For the text-containing cell, return its midpoint in [x, y] coordinate format. 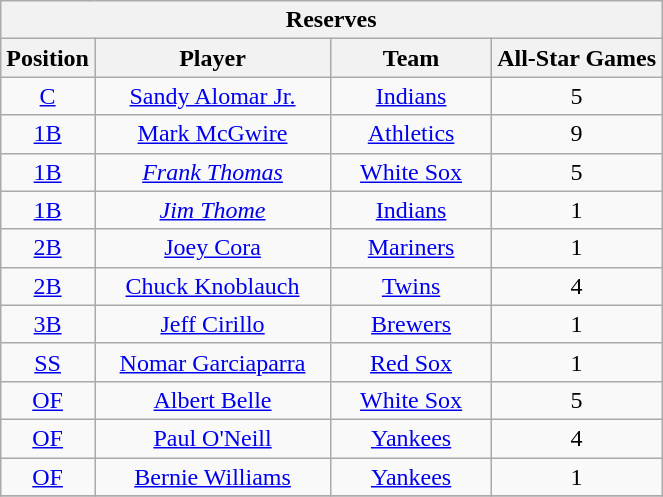
Brewers [412, 324]
SS [48, 362]
Mark McGwire [212, 134]
Position [48, 58]
Chuck Knoblauch [212, 286]
Nomar Garciaparra [212, 362]
Jeff Cirillo [212, 324]
Team [412, 58]
Mariners [412, 248]
Paul O'Neill [212, 438]
Twins [412, 286]
C [48, 96]
Player [212, 58]
Reserves [332, 20]
Sandy Alomar Jr. [212, 96]
Athletics [412, 134]
9 [577, 134]
Red Sox [412, 362]
Bernie Williams [212, 477]
Albert Belle [212, 400]
Joey Cora [212, 248]
All-Star Games [577, 58]
Frank Thomas [212, 172]
3B [48, 324]
Jim Thome [212, 210]
